Search for the cell housing the specified text and yield its (X, Y) center coordinate. 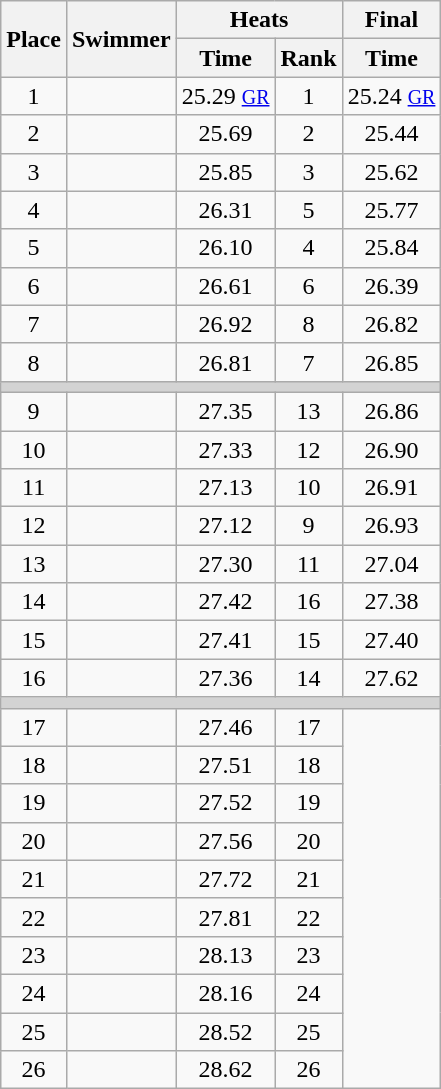
26.93 (392, 526)
27.72 (226, 879)
Heats (259, 20)
27.56 (226, 841)
27.35 (226, 411)
26.91 (392, 488)
26.92 (226, 324)
27.13 (226, 488)
26.82 (392, 324)
25.69 (226, 134)
26.86 (392, 411)
27.62 (392, 678)
25.84 (392, 248)
Place (34, 39)
27.38 (392, 602)
28.13 (226, 955)
27.42 (226, 602)
Swimmer (121, 39)
27.04 (392, 564)
25.44 (392, 134)
27.51 (226, 765)
25.29 GR (226, 96)
28.52 (226, 1031)
27.41 (226, 640)
26.31 (226, 210)
27.33 (226, 449)
26.61 (226, 286)
27.36 (226, 678)
28.16 (226, 993)
26.85 (392, 362)
26.90 (392, 449)
25.62 (392, 172)
25.77 (392, 210)
27.46 (226, 727)
25.85 (226, 172)
27.12 (226, 526)
27.40 (392, 640)
25.24 GR (392, 96)
26.81 (226, 362)
26.39 (392, 286)
Rank (308, 58)
Final (392, 20)
28.62 (226, 1070)
26.10 (226, 248)
27.81 (226, 917)
27.30 (226, 564)
27.52 (226, 803)
